Detect which cell encompasses the target text, then output its [X, Y] center coordinate. 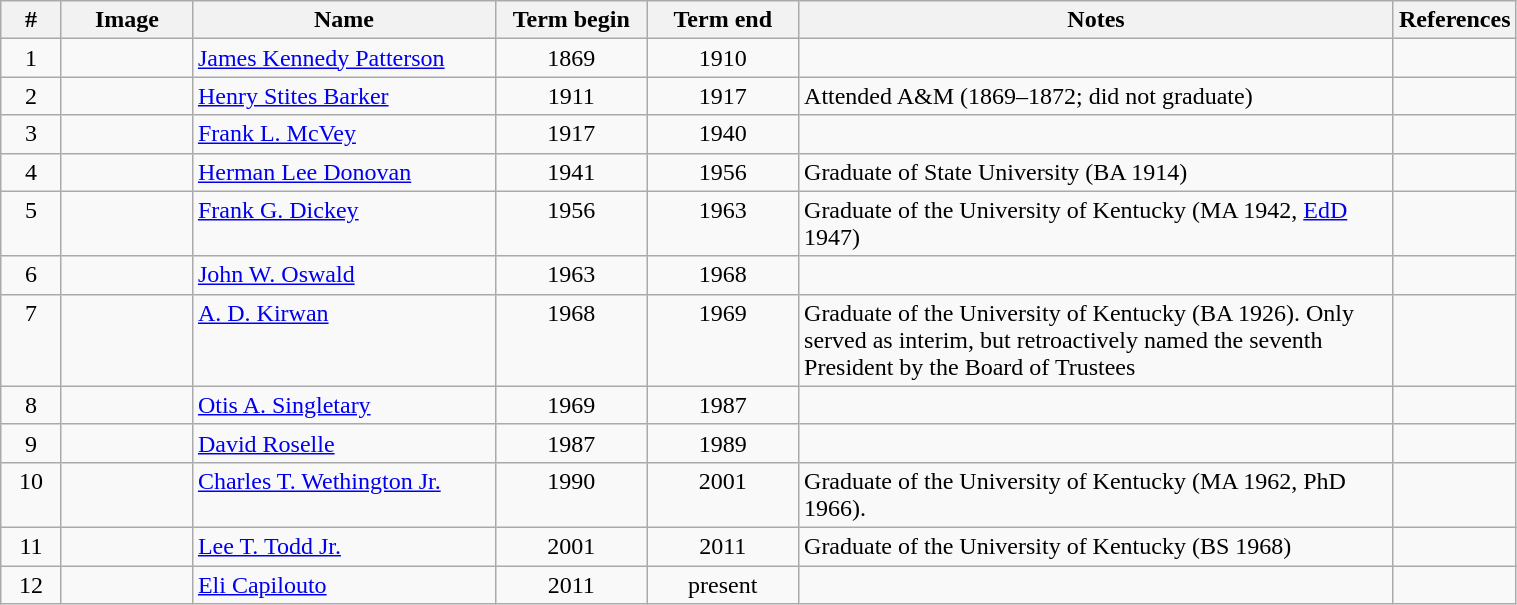
Herman Lee Donovan [344, 172]
1940 [723, 134]
Frank G. Dickey [344, 224]
James Kennedy Patterson [344, 58]
Attended A&M (1869–1872; did not graduate) [1096, 96]
Charles T. Wethington Jr. [344, 494]
Henry Stites Barker [344, 96]
11 [32, 546]
Term begin [571, 20]
3 [32, 134]
1941 [571, 172]
Name [344, 20]
1911 [571, 96]
David Roselle [344, 443]
Term end [723, 20]
10 [32, 494]
8 [32, 405]
Image [126, 20]
present [723, 585]
12 [32, 585]
1910 [723, 58]
1869 [571, 58]
Notes [1096, 20]
Lee T. Todd Jr. [344, 546]
5 [32, 224]
Eli Capilouto [344, 585]
6 [32, 275]
1 [32, 58]
# [32, 20]
2 [32, 96]
A. D. Kirwan [344, 340]
Graduate of the University of Kentucky (MA 1942, EdD 1947) [1096, 224]
Graduate of the University of Kentucky (MA 1962, PhD 1966). [1096, 494]
References [1454, 20]
Graduate of the University of Kentucky (BA 1926). Only served as interim, but retroactively named the seventh President by the Board of Trustees [1096, 340]
1989 [723, 443]
9 [32, 443]
John W. Oswald [344, 275]
Otis A. Singletary [344, 405]
1990 [571, 494]
7 [32, 340]
Graduate of the University of Kentucky (BS 1968) [1096, 546]
Graduate of State University (BA 1914) [1096, 172]
4 [32, 172]
Frank L. McVey [344, 134]
